Pinpoint the cell where the given text exists, returning its (X, Y) midpoint coordinate. 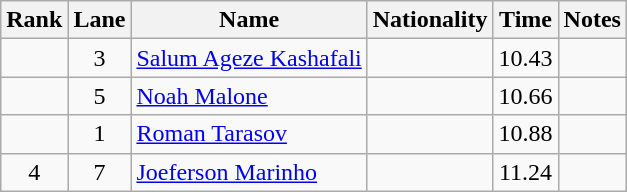
11.24 (526, 172)
Nationality (430, 20)
Salum Ageze Kashafali (249, 58)
Rank (34, 20)
1 (100, 134)
Notes (592, 20)
10.66 (526, 96)
Name (249, 20)
Time (526, 20)
4 (34, 172)
Noah Malone (249, 96)
10.88 (526, 134)
5 (100, 96)
Roman Tarasov (249, 134)
10.43 (526, 58)
3 (100, 58)
Lane (100, 20)
7 (100, 172)
Joeferson Marinho (249, 172)
